From the cell containing the given text, extract its center point as (x, y) coordinate. 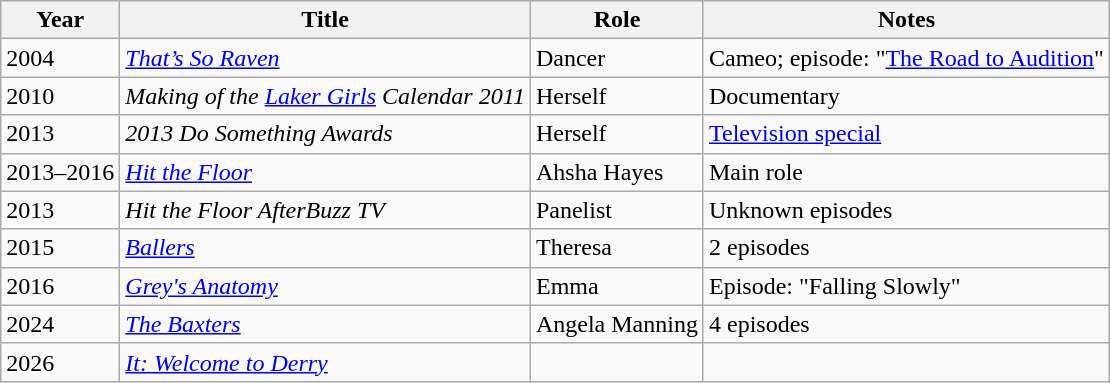
2015 (60, 248)
2013–2016 (60, 172)
That’s So Raven (326, 58)
Hit the Floor (326, 172)
Episode: "Falling Slowly" (906, 286)
2013 Do Something Awards (326, 134)
Notes (906, 20)
2 episodes (906, 248)
It: Welcome to Derry (326, 362)
Making of the Laker Girls Calendar 2011 (326, 96)
Panelist (616, 210)
Hit the Floor AfterBuzz TV (326, 210)
Angela Manning (616, 324)
2016 (60, 286)
Year (60, 20)
2024 (60, 324)
The Baxters (326, 324)
Dancer (616, 58)
Unknown episodes (906, 210)
Theresa (616, 248)
2004 (60, 58)
Ahsha Hayes (616, 172)
Emma (616, 286)
2010 (60, 96)
Role (616, 20)
Documentary (906, 96)
Grey's Anatomy (326, 286)
Title (326, 20)
Cameo; episode: "The Road to Audition" (906, 58)
4 episodes (906, 324)
2026 (60, 362)
Ballers (326, 248)
Main role (906, 172)
Television special (906, 134)
